Identify which cell holds the provided text, then report its [x, y] central coordinate. 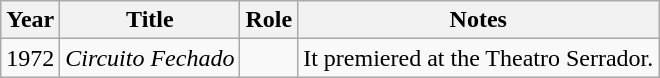
Year [30, 20]
Circuito Fechado [150, 58]
It premiered at the Theatro Serrador. [478, 58]
1972 [30, 58]
Title [150, 20]
Role [269, 20]
Notes [478, 20]
